From the cell containing the given text, extract its center point as [X, Y] coordinate. 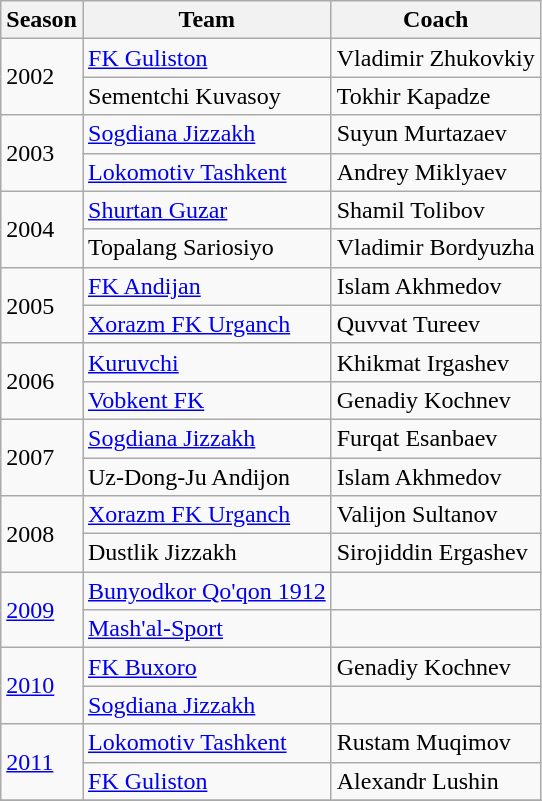
Bunyodkor Qo'qon 1912 [206, 591]
Sirojiddin Ergashev [436, 553]
2006 [42, 381]
Shurtan Guzar [206, 210]
Suyun Murtazaev [436, 134]
Vladimir Bordyuzha [436, 248]
Topalang Sariosiyo [206, 248]
Rustam Muqimov [436, 743]
Valijon Sultanov [436, 515]
Tokhir Kapadze [436, 96]
2009 [42, 610]
Andrey Miklyaev [436, 172]
FK Buxoro [206, 667]
Furqat Esanbaev [436, 438]
Sementchi Kuvasoy [206, 96]
Coach [436, 20]
Uz-Dong-Ju Andijon [206, 477]
Vladimir Zhukovkiy [436, 58]
Mash'al-Sport [206, 629]
Team [206, 20]
2007 [42, 457]
2003 [42, 153]
2002 [42, 77]
Season [42, 20]
Shamil Tolibov [436, 210]
2008 [42, 534]
2005 [42, 305]
Quvvat Tureev [436, 324]
Khikmat Irgashev [436, 362]
FK Andijan [206, 286]
Kuruvchi [206, 362]
Vobkent FK [206, 400]
2004 [42, 229]
Dustlik Jizzakh [206, 553]
2010 [42, 686]
Alexandr Lushin [436, 781]
2011 [42, 762]
